For the text-containing cell, return its midpoint in (X, Y) coordinate format. 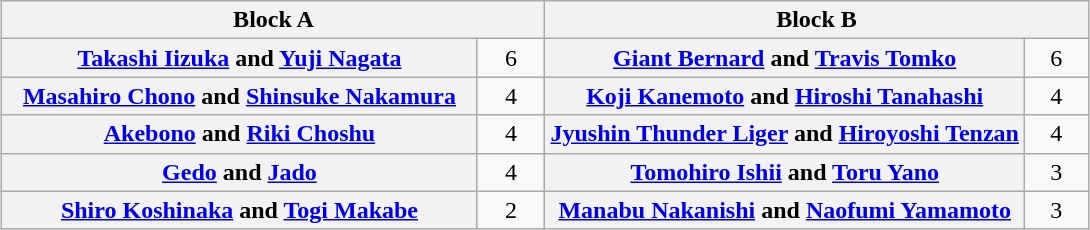
2 (511, 210)
Gedo and Jado (240, 172)
Block B (816, 20)
Manabu Nakanishi and Naofumi Yamamoto (784, 210)
Tomohiro Ishii and Toru Yano (784, 172)
Giant Bernard and Travis Tomko (784, 58)
Masahiro Chono and Shinsuke Nakamura (240, 96)
Shiro Koshinaka and Togi Makabe (240, 210)
Koji Kanemoto and Hiroshi Tanahashi (784, 96)
Takashi Iizuka and Yuji Nagata (240, 58)
Block A (274, 20)
Jyushin Thunder Liger and Hiroyoshi Tenzan (784, 134)
Akebono and Riki Choshu (240, 134)
